Find where the given text appears and provide that cell's center as [X, Y] coordinate. 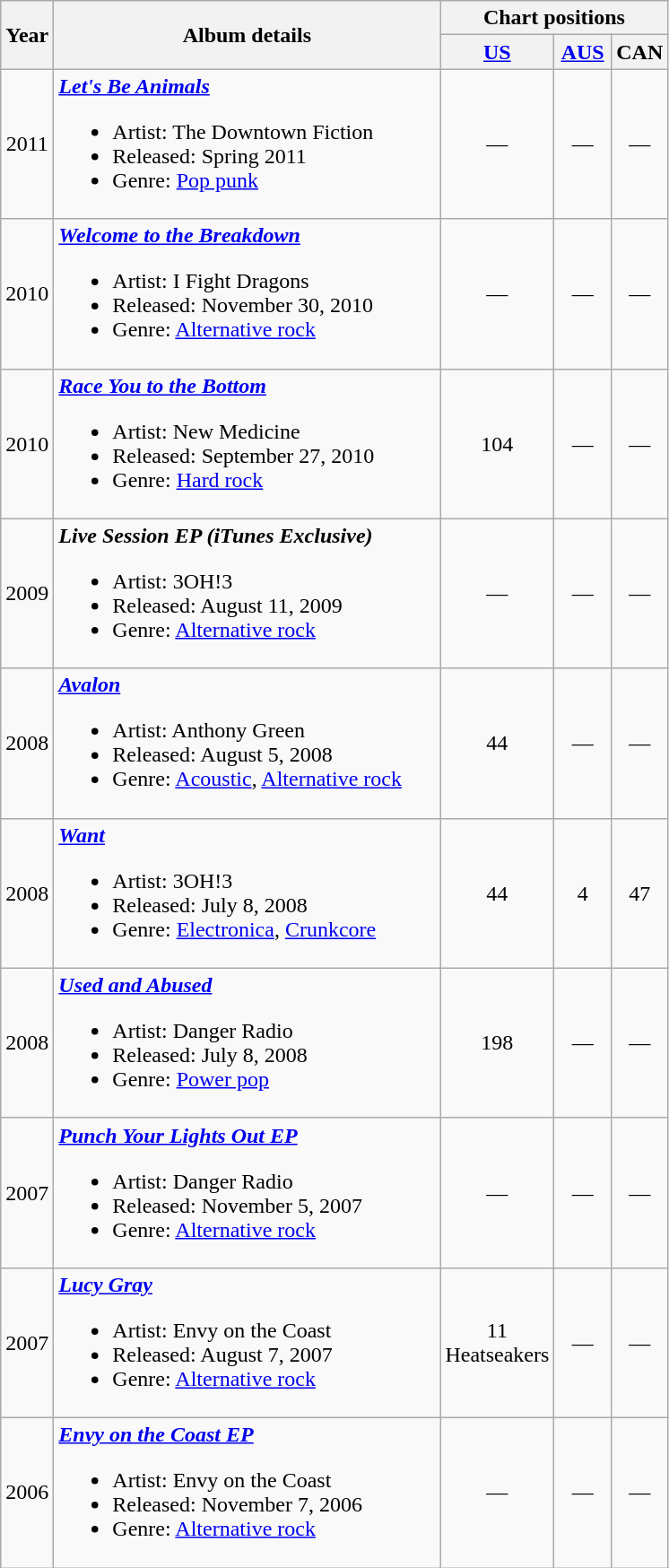
US [497, 52]
AUS [583, 52]
Lucy GrayArtist: Envy on the CoastReleased: August 7, 2007Genre: Alternative rock [248, 1342]
Welcome to the BreakdownArtist: I Fight DragonsReleased: November 30, 2010Genre: Alternative rock [248, 294]
Year [27, 35]
198 [497, 1042]
47 [639, 893]
AvalonArtist: Anthony GreenReleased: August 5, 2008Genre: Acoustic, Alternative rock [248, 743]
Chart positions [554, 18]
2009 [27, 594]
Album details [248, 35]
2006 [27, 1493]
104 [497, 443]
Envy on the Coast EPArtist: Envy on the CoastReleased: November 7, 2006Genre: Alternative rock [248, 1493]
2011 [27, 144]
11 Heatseakers [497, 1342]
Used and AbusedArtist: Danger RadioReleased: July 8, 2008Genre: Power pop [248, 1042]
WantArtist: 3OH!3Released: July 8, 2008Genre: Electronica, Crunkcore [248, 893]
Let's Be AnimalsArtist: The Downtown FictionReleased: Spring 2011Genre: Pop punk [248, 144]
Race You to the BottomArtist: New MedicineReleased: September 27, 2010Genre: Hard rock [248, 443]
CAN [639, 52]
Live Session EP (iTunes Exclusive)Artist: 3OH!3Released: August 11, 2009Genre: Alternative rock [248, 594]
Punch Your Lights Out EPArtist: Danger RadioReleased: November 5, 2007Genre: Alternative rock [248, 1193]
4 [583, 893]
